Pinpoint the cell where the given text exists, returning its [x, y] midpoint coordinate. 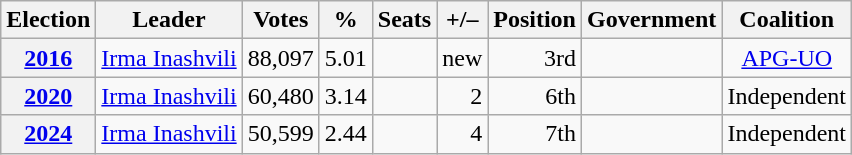
2.44 [346, 134]
2016 [48, 58]
Leader [169, 20]
2 [462, 96]
Votes [280, 20]
Election [48, 20]
7th [535, 134]
Coalition [787, 20]
3rd [535, 58]
Position [535, 20]
6th [535, 96]
2024 [48, 134]
APG-UO [787, 58]
5.01 [346, 58]
% [346, 20]
2020 [48, 96]
4 [462, 134]
Government [652, 20]
Seats [404, 20]
60,480 [280, 96]
+/– [462, 20]
88,097 [280, 58]
50,599 [280, 134]
new [462, 58]
3.14 [346, 96]
